Capture the cell that displays the provided text and extract its [X, Y] central coordinate. 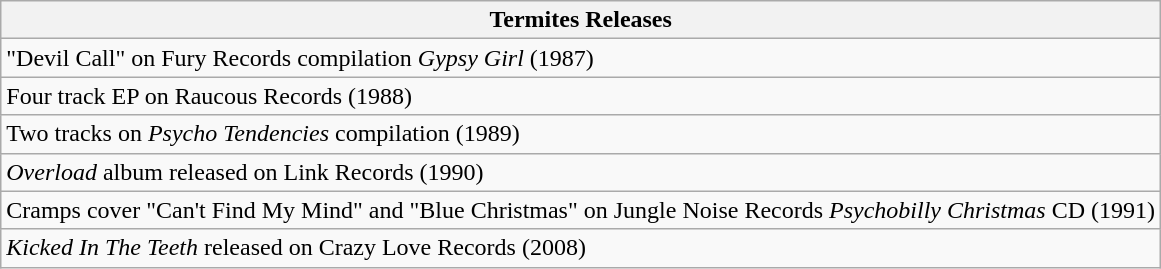
Four track EP on Raucous Records (1988) [581, 96]
Termites Releases [581, 20]
"Devil Call" on Fury Records compilation Gypsy Girl (1987) [581, 58]
Two tracks on Psycho Tendencies compilation (1989) [581, 134]
Overload album released on Link Records (1990) [581, 172]
Cramps cover "Can't Find My Mind" and "Blue Christmas" on Jungle Noise Records Psychobilly Christmas CD (1991) [581, 210]
Kicked In The Teeth released on Crazy Love Records (2008) [581, 248]
